Pinpoint the cell where the given text exists, returning its [X, Y] midpoint coordinate. 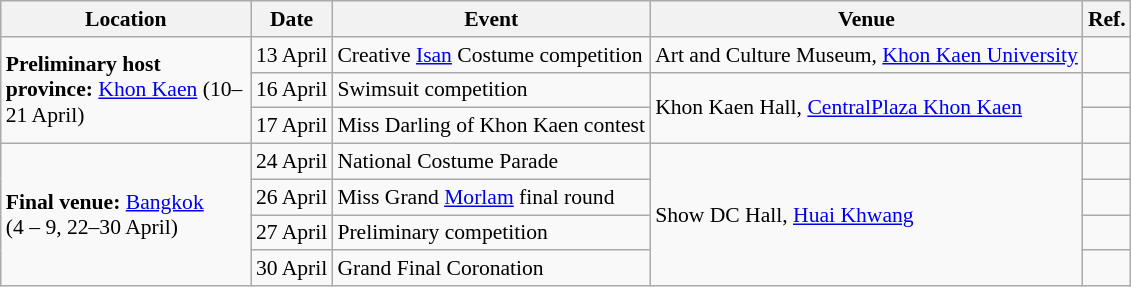
Event [491, 19]
Preliminary host province: Khon Kaen (10–21 April) [126, 90]
13 April [292, 55]
24 April [292, 162]
Swimsuit competition [491, 90]
30 April [292, 269]
Final venue: Bangkok(4 – 9, 22–30 April) [126, 215]
17 April [292, 126]
26 April [292, 197]
Venue [866, 19]
Art and Culture Museum, Khon Kaen University [866, 55]
Ref. [1107, 19]
Creative Isan Costume competition [491, 55]
Miss Darling of Khon Kaen contest [491, 126]
16 April [292, 90]
27 April [292, 233]
Miss Grand Morlam final round [491, 197]
Grand Final Coronation [491, 269]
Khon Kaen Hall, CentralPlaza Khon Kaen [866, 108]
Date [292, 19]
Location [126, 19]
National Costume Parade [491, 162]
Show DC Hall, Huai Khwang [866, 215]
Preliminary competition [491, 233]
